Scan for the cell matching the given text and deliver its [x, y] coordinate at center. 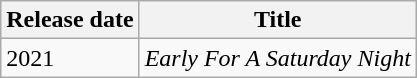
Title [278, 20]
Release date [70, 20]
2021 [70, 58]
Early For A Saturday Night [278, 58]
